Detect which cell encompasses the target text, then output its (x, y) center coordinate. 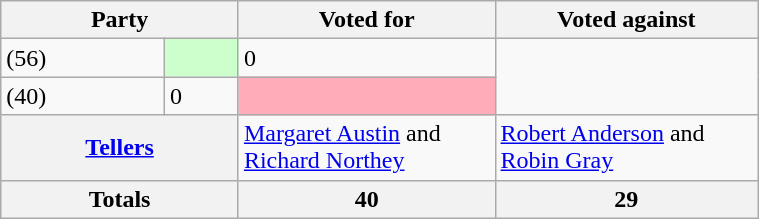
(40) (83, 96)
Margaret Austin and Richard Northey (366, 148)
40 (366, 199)
Voted for (366, 20)
Party (120, 20)
Robert Anderson and Robin Gray (626, 148)
Voted against (626, 20)
29 (626, 199)
(56) (83, 58)
Tellers (120, 148)
Totals (120, 199)
